Output the (x, y) coordinate of the center of the cell containing the given text.  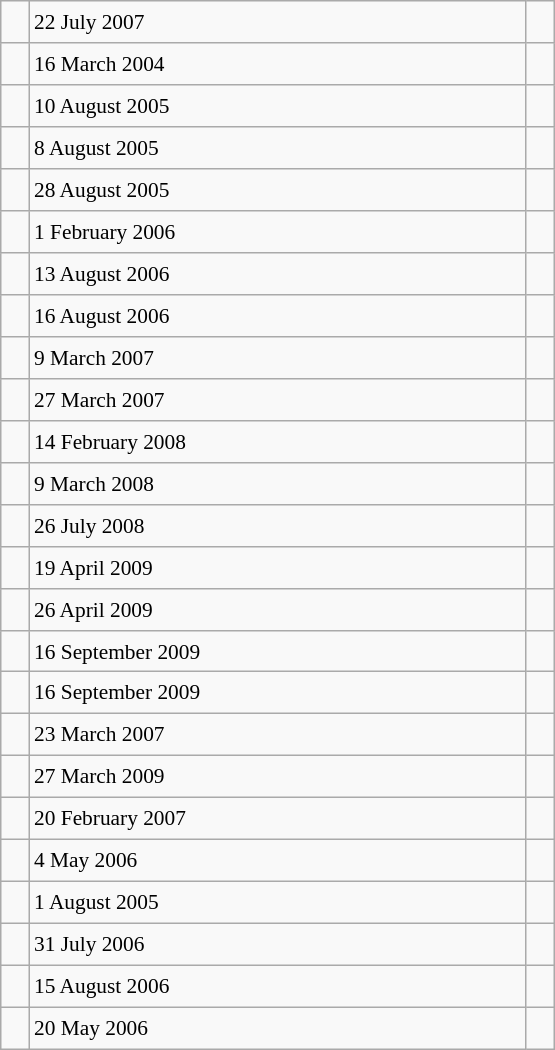
10 August 2005 (278, 106)
26 April 2009 (278, 609)
27 March 2007 (278, 399)
16 March 2004 (278, 64)
20 February 2007 (278, 819)
4 May 2006 (278, 861)
19 April 2009 (278, 567)
9 March 2008 (278, 483)
27 March 2009 (278, 777)
26 July 2008 (278, 525)
31 July 2006 (278, 945)
20 May 2006 (278, 1028)
1 February 2006 (278, 232)
22 July 2007 (278, 22)
14 February 2008 (278, 441)
15 August 2006 (278, 986)
8 August 2005 (278, 148)
1 August 2005 (278, 903)
23 March 2007 (278, 735)
28 August 2005 (278, 190)
9 March 2007 (278, 358)
16 August 2006 (278, 316)
13 August 2006 (278, 274)
